Output the [x, y] coordinate of the center of the cell containing the given text.  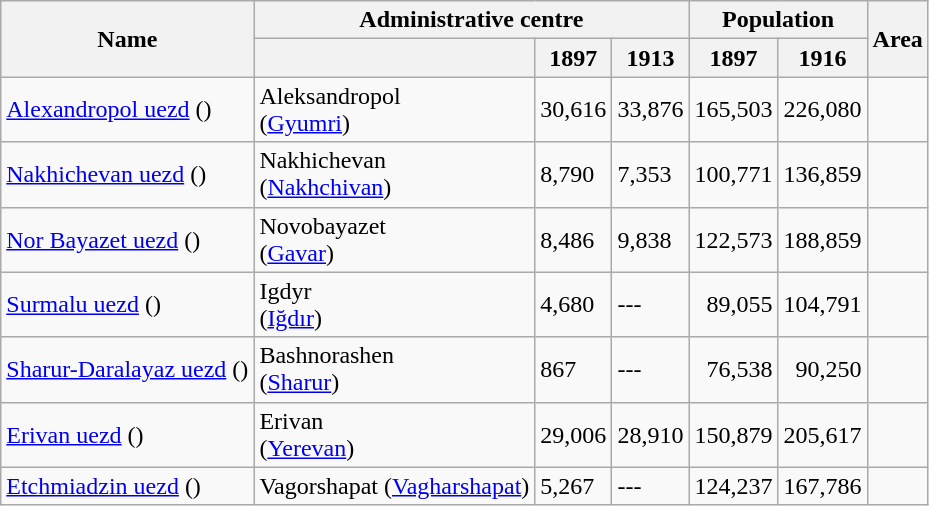
Alexandropol uezd () [128, 110]
Nor Bayazet uezd () [128, 240]
124,237 [734, 486]
Vagorshapat (Vagharshapat) [394, 486]
Nakhichevan(Nakhchivan) [394, 174]
30,616 [574, 110]
4,680 [574, 304]
Etchmiadzin uezd () [128, 486]
205,617 [822, 434]
76,538 [734, 370]
Population [778, 20]
122,573 [734, 240]
8,790 [574, 174]
226,080 [822, 110]
150,879 [734, 434]
33,876 [650, 110]
Surmalu uezd () [128, 304]
188,859 [822, 240]
167,786 [822, 486]
867 [574, 370]
Administrative centre [472, 20]
29,006 [574, 434]
7,353 [650, 174]
Nakhichevan uezd () [128, 174]
Sharur-Daralayaz uezd () [128, 370]
Erivan uezd () [128, 434]
Novobayazet(Gavar) [394, 240]
165,503 [734, 110]
90,250 [822, 370]
28,910 [650, 434]
Name [128, 39]
Bashnorashen(Sharur) [394, 370]
Igdyr(Iğdır) [394, 304]
Aleksandropol(Gyumri) [394, 110]
5,267 [574, 486]
Area [898, 39]
89,055 [734, 304]
9,838 [650, 240]
136,859 [822, 174]
100,771 [734, 174]
104,791 [822, 304]
1913 [650, 58]
Erivan(Yerevan) [394, 434]
8,486 [574, 240]
1916 [822, 58]
